Search for the cell housing the specified text and yield its (X, Y) center coordinate. 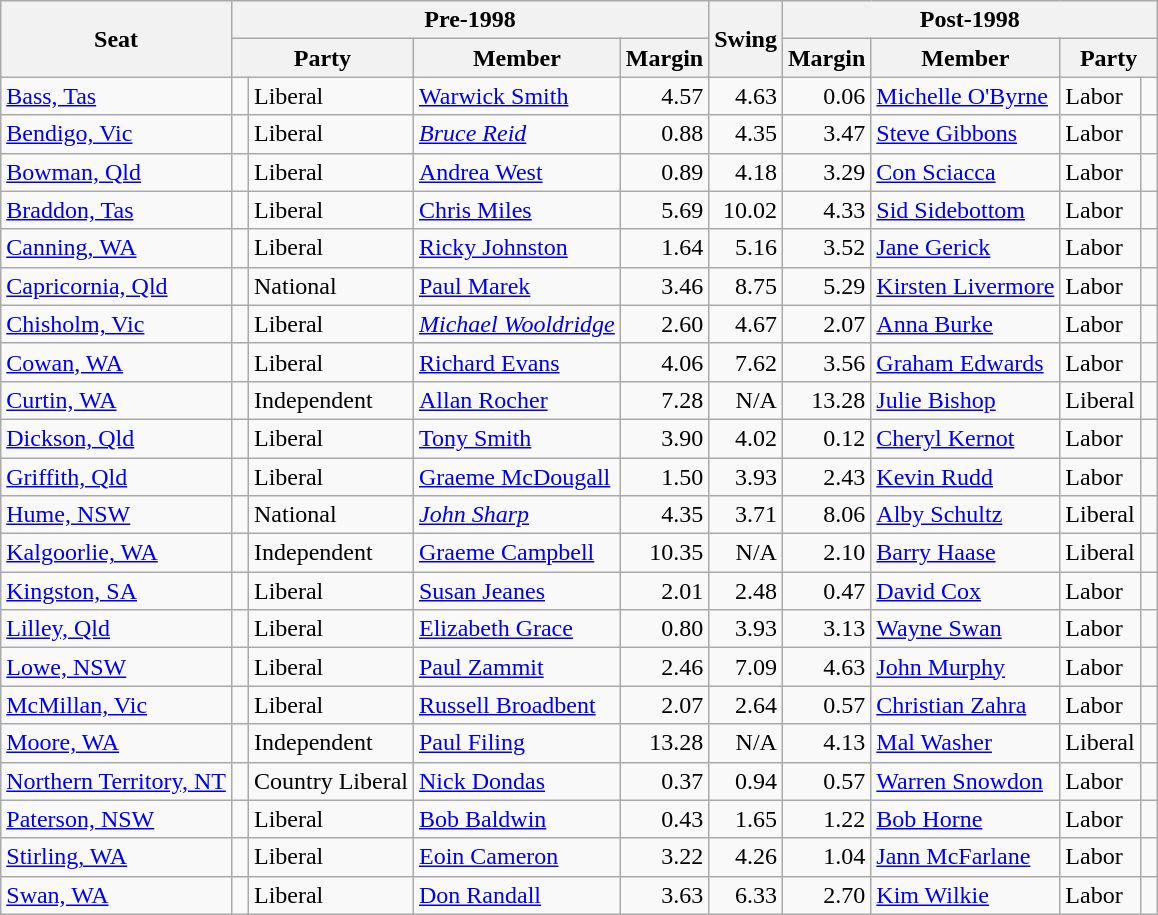
Barry Haase (966, 553)
0.12 (826, 438)
David Cox (966, 591)
McMillan, Vic (116, 705)
10.35 (664, 553)
Bob Horne (966, 819)
Con Sciacca (966, 172)
Kirsten Livermore (966, 286)
3.56 (826, 362)
Country Liberal (330, 781)
3.71 (746, 515)
Chisholm, Vic (116, 324)
4.26 (746, 857)
1.64 (664, 248)
Christian Zahra (966, 705)
Paterson, NSW (116, 819)
Bass, Tas (116, 96)
Michael Wooldridge (516, 324)
0.43 (664, 819)
Griffith, Qld (116, 477)
Paul Zammit (516, 667)
Bendigo, Vic (116, 134)
Eoin Cameron (516, 857)
2.70 (826, 895)
Bruce Reid (516, 134)
3.29 (826, 172)
Bob Baldwin (516, 819)
0.80 (664, 629)
Jann McFarlane (966, 857)
8.75 (746, 286)
3.90 (664, 438)
Northern Territory, NT (116, 781)
Richard Evans (516, 362)
Alby Schultz (966, 515)
6.33 (746, 895)
Swing (746, 39)
7.09 (746, 667)
Jane Gerick (966, 248)
3.13 (826, 629)
Anna Burke (966, 324)
John Sharp (516, 515)
2.01 (664, 591)
Paul Marek (516, 286)
Russell Broadbent (516, 705)
2.10 (826, 553)
4.67 (746, 324)
5.16 (746, 248)
3.63 (664, 895)
Lilley, Qld (116, 629)
1.04 (826, 857)
2.43 (826, 477)
Kingston, SA (116, 591)
3.22 (664, 857)
Nick Dondas (516, 781)
Warwick Smith (516, 96)
2.64 (746, 705)
4.18 (746, 172)
7.28 (664, 400)
Graeme McDougall (516, 477)
Lowe, NSW (116, 667)
Swan, WA (116, 895)
Post-1998 (970, 20)
2.48 (746, 591)
0.94 (746, 781)
4.13 (826, 743)
Cowan, WA (116, 362)
2.46 (664, 667)
Seat (116, 39)
0.06 (826, 96)
1.22 (826, 819)
3.52 (826, 248)
0.47 (826, 591)
0.89 (664, 172)
Chris Miles (516, 210)
Kevin Rudd (966, 477)
Warren Snowdon (966, 781)
1.50 (664, 477)
Allan Rocher (516, 400)
Kim Wilkie (966, 895)
Cheryl Kernot (966, 438)
Capricornia, Qld (116, 286)
Don Randall (516, 895)
Dickson, Qld (116, 438)
0.88 (664, 134)
Graham Edwards (966, 362)
4.02 (746, 438)
Susan Jeanes (516, 591)
John Murphy (966, 667)
7.62 (746, 362)
1.65 (746, 819)
3.46 (664, 286)
Tony Smith (516, 438)
Mal Washer (966, 743)
Stirling, WA (116, 857)
Elizabeth Grace (516, 629)
4.06 (664, 362)
Sid Sidebottom (966, 210)
Michelle O'Byrne (966, 96)
Kalgoorlie, WA (116, 553)
5.29 (826, 286)
5.69 (664, 210)
Paul Filing (516, 743)
Canning, WA (116, 248)
Wayne Swan (966, 629)
0.37 (664, 781)
Braddon, Tas (116, 210)
Bowman, Qld (116, 172)
Julie Bishop (966, 400)
Hume, NSW (116, 515)
Ricky Johnston (516, 248)
Moore, WA (116, 743)
Steve Gibbons (966, 134)
3.47 (826, 134)
4.57 (664, 96)
Pre-1998 (470, 20)
8.06 (826, 515)
Curtin, WA (116, 400)
Graeme Campbell (516, 553)
4.33 (826, 210)
Andrea West (516, 172)
2.60 (664, 324)
10.02 (746, 210)
